Pinpoint the cell where the given text exists, returning its [x, y] midpoint coordinate. 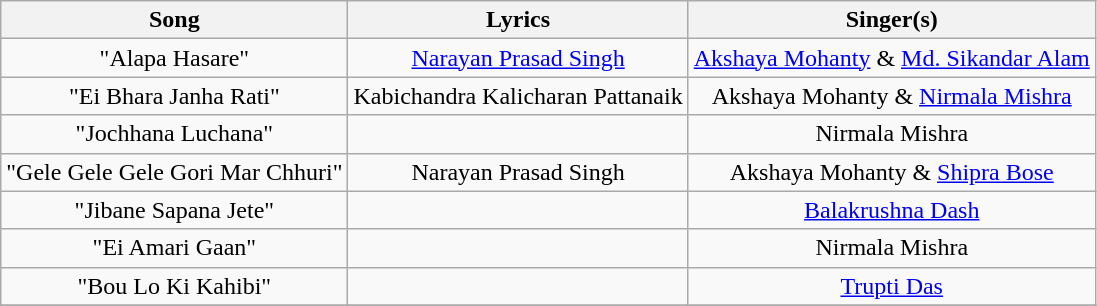
"Alapa Hasare" [174, 58]
Akshaya Mohanty & Shipra Bose [892, 172]
Trupti Das [892, 286]
"Ei Amari Gaan" [174, 248]
"Gele Gele Gele Gori Mar Chhuri" [174, 172]
"Jochhana Luchana" [174, 134]
"Bou Lo Ki Kahibi" [174, 286]
Kabichandra Kalicharan Pattanaik [518, 96]
"Jibane Sapana Jete" [174, 210]
Akshaya Mohanty & Nirmala Mishra [892, 96]
Lyrics [518, 20]
Balakrushna Dash [892, 210]
Song [174, 20]
"Ei Bhara Janha Rati" [174, 96]
Singer(s) [892, 20]
Akshaya Mohanty & Md. Sikandar Alam [892, 58]
